Identify which cell holds the provided text, then report its [x, y] central coordinate. 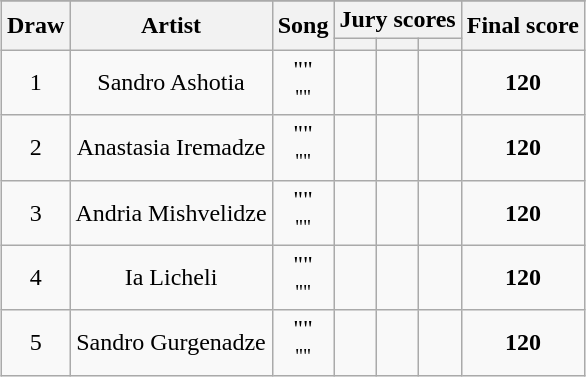
4 [35, 278]
Jury scores [398, 20]
1 [35, 82]
Artist [171, 26]
Sandro Ashotia [171, 82]
Andria Mishvelidze [171, 212]
2 [35, 148]
3 [35, 212]
Sandro Gurgenadze [171, 342]
Ia Licheli [171, 278]
Anastasia Iremadze [171, 148]
Song [303, 26]
Final score [522, 26]
5 [35, 342]
Draw [35, 26]
